Extract the (x, y) coordinate from the center of the cell holding the provided text.  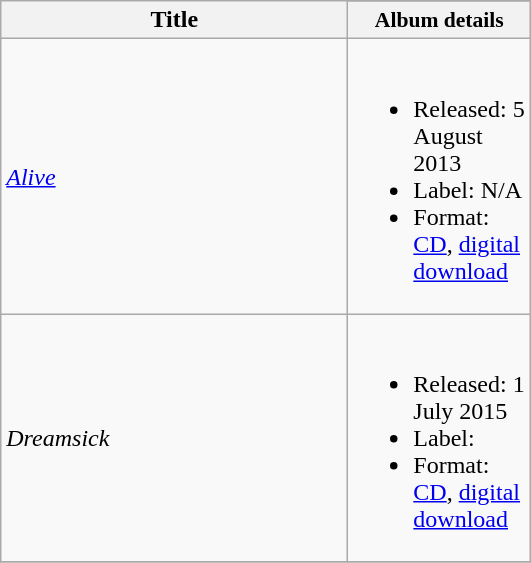
Dreamsick (174, 438)
Released: 1 July 2015Label:Format: CD, digital download (440, 438)
Released: 5 August 2013Label: N/AFormat: CD, digital download (440, 176)
Alive (174, 176)
Title (174, 20)
Album details (440, 20)
